Detect which cell encompasses the target text, then output its [x, y] center coordinate. 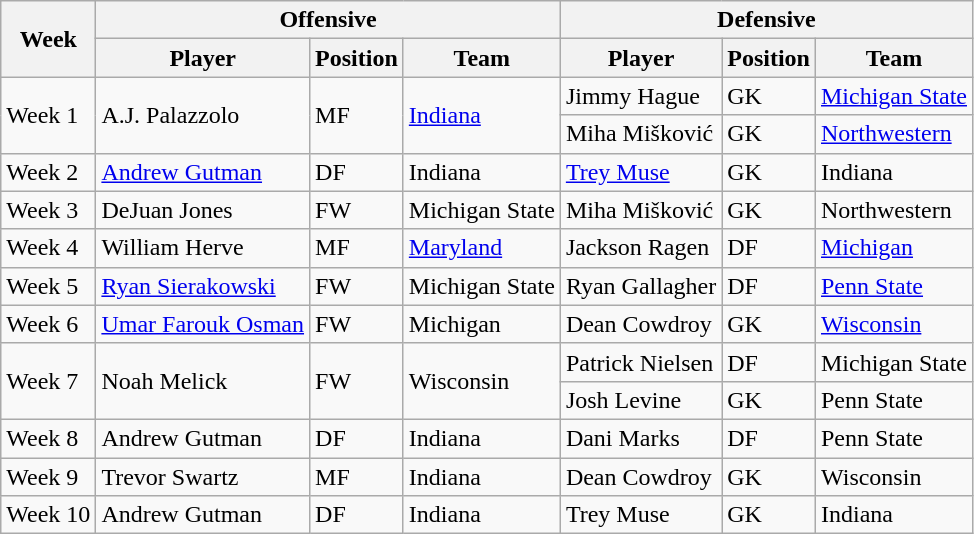
Patrick Nielsen [640, 362]
Trevor Swartz [203, 477]
Jackson Ragen [640, 248]
Ryan Gallagher [640, 286]
Week 7 [48, 381]
Offensive [328, 20]
Jimmy Hague [640, 96]
Week 10 [48, 515]
Josh Levine [640, 400]
Week 9 [48, 477]
Week 4 [48, 248]
Week 8 [48, 438]
Week 3 [48, 210]
Ryan Sierakowski [203, 286]
Week [48, 39]
Noah Melick [203, 381]
Maryland [482, 248]
Week 5 [48, 286]
William Herve [203, 248]
Dani Marks [640, 438]
A.J. Palazzolo [203, 115]
Week 1 [48, 115]
Umar Farouk Osman [203, 324]
Week 6 [48, 324]
Week 2 [48, 172]
Defensive [766, 20]
DeJuan Jones [203, 210]
